Search for the cell housing the specified text and yield its [x, y] center coordinate. 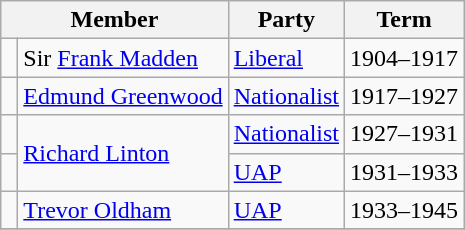
Trevor Oldham [123, 210]
1933–1945 [404, 210]
Sir Frank Madden [123, 58]
1927–1931 [404, 134]
1931–1933 [404, 172]
Term [404, 20]
Richard Linton [123, 153]
Party [286, 20]
Liberal [286, 58]
1917–1927 [404, 96]
Member [114, 20]
Edmund Greenwood [123, 96]
1904–1917 [404, 58]
